Find where the given text appears and provide that cell's center as (X, Y) coordinate. 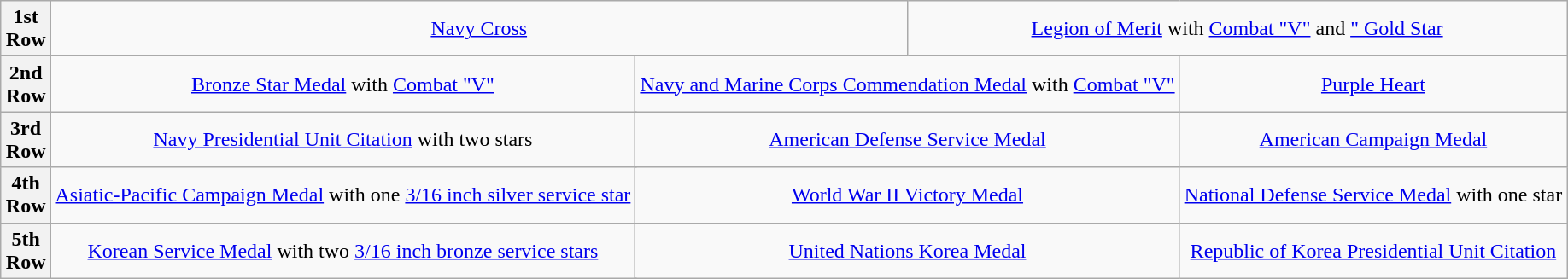
1st Row (26, 29)
Bronze Star Medal with Combat "V" (343, 84)
United Nations Korea Medal (907, 251)
Navy Presidential Unit Citation with two stars (343, 140)
American Defense Service Medal (907, 140)
Legion of Merit with Combat "V" and " Gold Star (1237, 29)
Purple Heart (1373, 84)
Asiatic-Pacific Campaign Medal with one 3/16 inch silver service star (343, 195)
3rd Row (26, 140)
Korean Service Medal with two 3/16 inch bronze service stars (343, 251)
2nd Row (26, 84)
5th Row (26, 251)
Navy Cross (479, 29)
4th Row (26, 195)
World War II Victory Medal (907, 195)
Navy and Marine Corps Commendation Medal with Combat "V" (907, 84)
National Defense Service Medal with one star (1373, 195)
Republic of Korea Presidential Unit Citation (1373, 251)
American Campaign Medal (1373, 140)
